Scan for the cell matching the given text and deliver its [X, Y] coordinate at center. 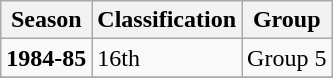
1984-85 [46, 58]
Group 5 [287, 58]
16th [167, 58]
Classification [167, 20]
Group [287, 20]
Season [46, 20]
